From the cell containing the given text, extract its center point as [X, Y] coordinate. 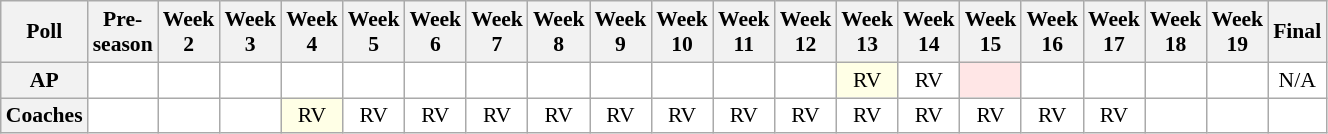
Pre-season [123, 32]
Week2 [189, 32]
Week16 [1052, 32]
Week8 [559, 32]
Final [1297, 32]
Poll [44, 32]
Week9 [621, 32]
Week19 [1237, 32]
Week18 [1176, 32]
Week5 [374, 32]
Coaches [44, 116]
Week6 [435, 32]
AP [44, 80]
Week12 [806, 32]
Week7 [497, 32]
Week3 [250, 32]
Week13 [867, 32]
Week10 [682, 32]
Week11 [744, 32]
Week14 [929, 32]
Week15 [991, 32]
Week4 [312, 32]
Week17 [1114, 32]
N/A [1297, 80]
